Return the [X, Y] coordinate for the center point of the cell that contains the specified text.  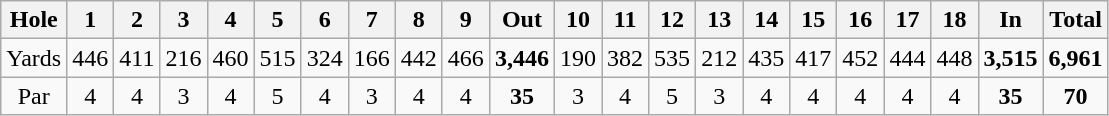
13 [720, 20]
70 [1076, 96]
435 [766, 58]
16 [860, 20]
6 [324, 20]
190 [578, 58]
411 [137, 58]
Out [522, 20]
216 [184, 58]
12 [672, 20]
Yards [34, 58]
2 [137, 20]
417 [814, 58]
212 [720, 58]
7 [372, 20]
324 [324, 58]
3,515 [1010, 58]
382 [626, 58]
442 [418, 58]
535 [672, 58]
8 [418, 20]
11 [626, 20]
9 [466, 20]
448 [954, 58]
17 [908, 20]
446 [90, 58]
Par [34, 96]
10 [578, 20]
18 [954, 20]
166 [372, 58]
515 [278, 58]
Total [1076, 20]
14 [766, 20]
Hole [34, 20]
3,446 [522, 58]
15 [814, 20]
444 [908, 58]
460 [230, 58]
452 [860, 58]
In [1010, 20]
6,961 [1076, 58]
466 [466, 58]
1 [90, 20]
